Return [X, Y] of the center of cell containing provided text 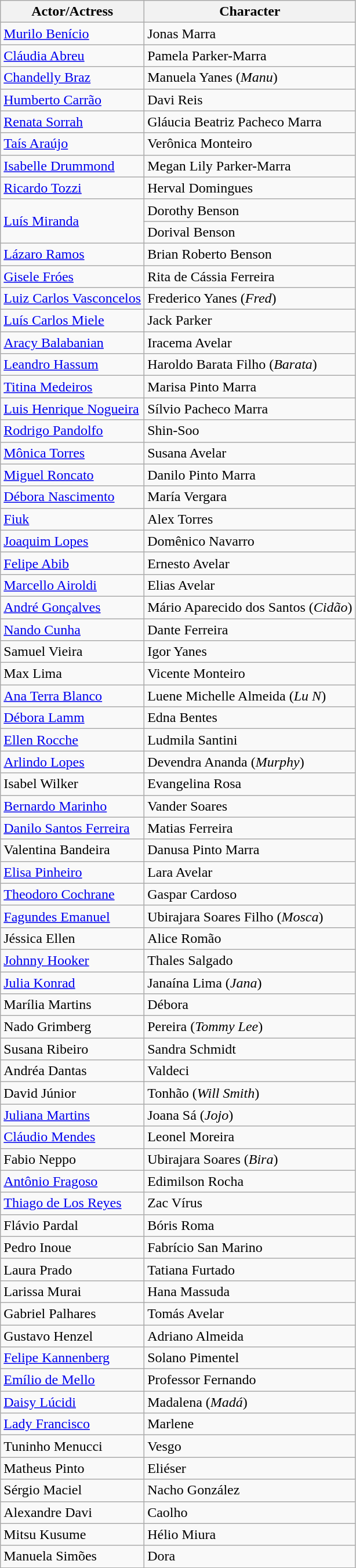
Andréa Dantas [72, 1071]
Gláucia Beatriz Pacheco Marra [250, 122]
Thiago de Los Reyes [72, 1203]
Marcello Airoldi [72, 585]
Sandra Schmidt [250, 1049]
Flávio Pardal [72, 1225]
Danusa Pinto Marra [250, 850]
Pereira (Tommy Lee) [250, 1027]
Laura Prado [72, 1269]
Luís Miranda [72, 221]
Samuel Vieira [72, 652]
Susana Ribeiro [72, 1049]
Julia Konrad [72, 983]
Tatiana Furtado [250, 1269]
Tomás Avelar [250, 1313]
Arlindo Lopes [72, 762]
Domênico Navarro [250, 541]
Leonel Moreira [250, 1137]
Isabelle Drummond [72, 166]
Emílio de Mello [72, 1380]
Edna Bentes [250, 718]
Frederico Yanes (Fred) [250, 299]
Murilo Benício [72, 34]
Susana Avelar [250, 453]
Aracy Balabanian [72, 343]
Ubirajara Soares Filho (Mosca) [250, 916]
Gisele Fróes [72, 277]
Danilo Santos Ferreira [72, 828]
Shin-Soo [250, 431]
Rodrigo Pandolfo [72, 431]
Antônio Fragoso [72, 1181]
Pedro Inoue [72, 1247]
Zac Vírus [250, 1203]
Rita de Cássia Ferreira [250, 277]
Jack Parker [250, 321]
Theodoro Cochrane [72, 894]
Nado Grimberg [72, 1027]
Valdeci [250, 1071]
Hana Massuda [250, 1291]
Felipe Kannenberg [72, 1358]
Leandro Hassum [72, 365]
Matias Ferreira [250, 828]
Caolho [250, 1512]
Igor Yanes [250, 652]
Hélio Miura [250, 1534]
Ana Terra Blanco [72, 696]
Joaquim Lopes [72, 541]
Evangelina Rosa [250, 784]
Gabriel Palhares [72, 1313]
Cláudia Abreu [72, 56]
Nacho González [250, 1490]
Ludmila Santini [250, 740]
Bernardo Marinho [72, 806]
Ricardo Tozzi [72, 188]
Débora Lamm [72, 718]
Johnny Hooker [72, 960]
Taís Araújo [72, 144]
Bóris Roma [250, 1225]
Iracema Avelar [250, 343]
Miguel Roncato [72, 475]
Gaspar Cardoso [250, 894]
Eliéser [250, 1468]
Tonhão (Will Smith) [250, 1093]
Devendra Ananda (Murphy) [250, 762]
Alex Torres [250, 519]
Edimilson Rocha [250, 1181]
Daisy Lúcidi [72, 1402]
Dora [250, 1556]
Jonas Marra [250, 34]
Fabio Neppo [72, 1159]
Débora Nascimento [72, 497]
Fagundes Emanuel [72, 916]
Megan Lily Parker-Marra [250, 166]
Lady Francisco [72, 1424]
Vicente Monteiro [250, 674]
Luis Henrique Nogueira [72, 409]
Sérgio Maciel [72, 1490]
Lázaro Ramos [72, 254]
Elias Avelar [250, 585]
Tuninho Menucci [72, 1446]
Jéssica Ellen [72, 938]
Fabrício San Marino [250, 1247]
Professor Fernando [250, 1380]
Adriano Almeida [250, 1335]
Joana Sá (Jojo) [250, 1115]
Luís Carlos Miele [72, 321]
Manuela Simões [72, 1556]
Dorothy Benson [250, 210]
Luene Michelle Almeida (Lu N) [250, 696]
Marília Martins [72, 1005]
Davi Reis [250, 100]
Sílvio Pacheco Marra [250, 409]
Madalena (Madá) [250, 1402]
Alice Romão [250, 938]
Ubirajara Soares (Bira) [250, 1159]
Vander Soares [250, 806]
Humberto Carrão [72, 100]
David Júnior [72, 1093]
Valentina Bandeira [72, 850]
Chandelly Braz [72, 78]
María Vergara [250, 497]
Manuela Yanes (Manu) [250, 78]
Mário Aparecido dos Santos (Cidão) [250, 607]
Brian Roberto Benson [250, 254]
Isabel Wilker [72, 784]
Matheus Pinto [72, 1468]
Débora [250, 1005]
Dante Ferreira [250, 629]
Alexandre Davi [72, 1512]
Ernesto Avelar [250, 563]
Cláudio Mendes [72, 1137]
Juliana Martins [72, 1115]
Marisa Pinto Marra [250, 387]
Janaína Lima (Jana) [250, 983]
Elisa Pinheiro [72, 872]
Lara Avelar [250, 872]
Luiz Carlos Vasconcelos [72, 299]
Danilo Pinto Marra [250, 475]
Vesgo [250, 1446]
André Gonçalves [72, 607]
Actor/Actress [72, 12]
Thales Salgado [250, 960]
Verônica Monteiro [250, 144]
Dorival Benson [250, 232]
Nando Cunha [72, 629]
Pamela Parker-Marra [250, 56]
Marlene [250, 1424]
Larissa Murai [72, 1291]
Felipe Abib [72, 563]
Solano Pimentel [250, 1358]
Titina Medeiros [72, 387]
Mônica Torres [72, 453]
Haroldo Barata Filho (Barata) [250, 365]
Mitsu Kusume [72, 1534]
Herval Domingues [250, 188]
Ellen Rocche [72, 740]
Character [250, 12]
Fiuk [72, 519]
Renata Sorrah [72, 122]
Gustavo Henzel [72, 1335]
Max Lima [72, 674]
